Pinpoint the cell where the given text exists, returning its (x, y) midpoint coordinate. 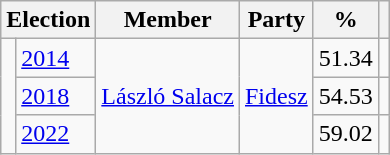
54.53 (346, 96)
2022 (56, 134)
% (346, 20)
2018 (56, 96)
Election (48, 20)
2014 (56, 58)
51.34 (346, 58)
Fidesz (276, 96)
Member (168, 20)
Party (276, 20)
59.02 (346, 134)
László Salacz (168, 96)
